Determine the (X, Y) coordinate at the center of the cell enclosing the given text.  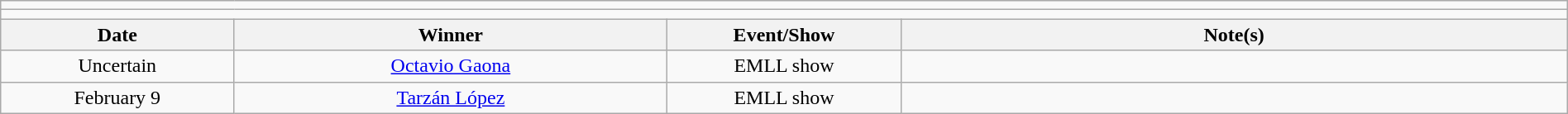
February 9 (117, 97)
Date (117, 35)
Uncertain (117, 66)
Event/Show (784, 35)
Winner (451, 35)
Octavio Gaona (451, 66)
Note(s) (1234, 35)
Tarzán López (451, 97)
